Output the [x, y] coordinate of the center of the cell containing the given text.  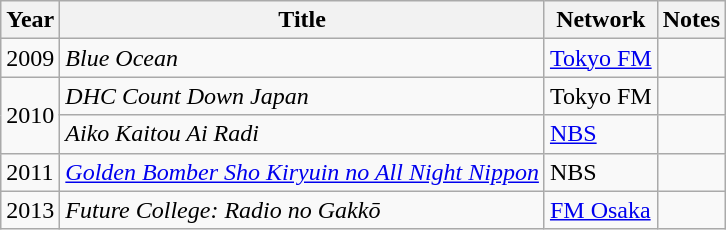
Blue Ocean [302, 58]
2013 [30, 210]
Year [30, 20]
FM Osaka [600, 210]
Title [302, 20]
Notes [691, 20]
DHC Count Down Japan [302, 96]
Golden Bomber Sho Kiryuin no All Night Nippon [302, 172]
2009 [30, 58]
Network [600, 20]
2011 [30, 172]
2010 [30, 115]
Aiko Kaitou Ai Radi [302, 134]
Future College: Radio no Gakkō [302, 210]
